Find where the given text appears and provide that cell's center as [X, Y] coordinate. 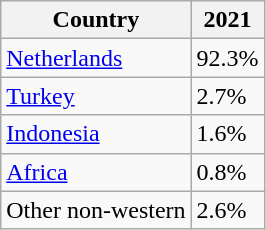
Africa [96, 172]
92.3% [228, 58]
Indonesia [96, 134]
Other non-western [96, 210]
Turkey [96, 96]
Country [96, 20]
Netherlands [96, 58]
0.8% [228, 172]
2.6% [228, 210]
2.7% [228, 96]
1.6% [228, 134]
2021 [228, 20]
